Return [X, Y] of the center of cell containing provided text 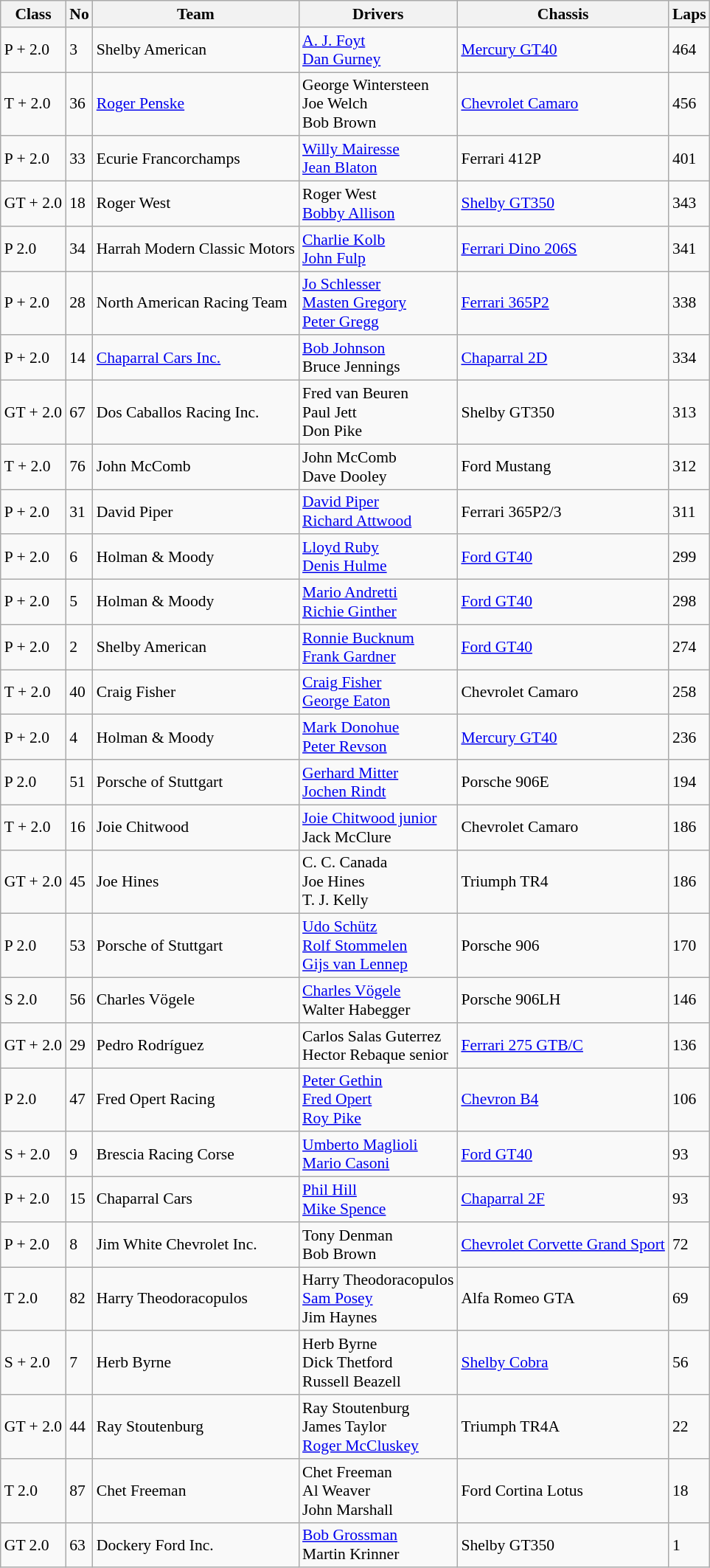
Chaparral Cars [196, 1199]
Harry Theodoracopulos [196, 1300]
338 [689, 304]
Ferrari 365P2 [563, 304]
53 [80, 946]
76 [80, 466]
Roger Penske [196, 105]
Shelby Cobra [563, 1363]
28 [80, 304]
Chet Freeman [196, 1491]
Charles Vögele Walter Habegger [377, 1000]
22 [689, 1426]
87 [80, 1491]
3 [80, 50]
45 [80, 882]
4 [80, 738]
Team [196, 14]
7 [80, 1363]
6 [80, 558]
33 [80, 159]
Dos Caballos Racing Inc. [196, 413]
Laps [689, 14]
A. J. Foyt Dan Gurney [377, 50]
Carlos Salas Guterrez Hector Rebaque senior [377, 1046]
51 [80, 782]
67 [80, 413]
Lloyd Ruby Denis Hulme [377, 558]
Chaparral 2D [563, 358]
258 [689, 692]
Joie Chitwood junior Jack McClure [377, 828]
Fred Opert Racing [196, 1100]
Ferrari 412P [563, 159]
1 [689, 1544]
Peter Gethin Fred Opert Roy Pike [377, 1100]
Ferrari 365P2/3 [563, 512]
GT 2.0 [33, 1544]
Jo Schlesser Masten Gregory Peter Gregg [377, 304]
Udo Schütz Rolf Stommelen Gijs van Lennep [377, 946]
106 [689, 1100]
29 [80, 1046]
456 [689, 105]
8 [80, 1245]
9 [80, 1155]
334 [689, 358]
Fred van Beuren Paul Jett Don Pike [377, 413]
Triumph TR4 [563, 882]
34 [80, 249]
Charlie Kolb John Fulp [377, 249]
15 [80, 1199]
72 [689, 1245]
Mario Andretti Richie Ginther [377, 602]
401 [689, 159]
Willy Mairesse Jean Blaton [377, 159]
Brescia Racing Corse [196, 1155]
John McComb Dave Dooley [377, 466]
David Piper Richard Attwood [377, 512]
Jim White Chevrolet Inc. [196, 1245]
Charles Vögele [196, 1000]
313 [689, 413]
Chaparral Cars Inc. [196, 358]
136 [689, 1046]
69 [689, 1300]
236 [689, 738]
Herb Byrne [196, 1363]
C. C. Canada Joe Hines T. J. Kelly [377, 882]
311 [689, 512]
Bob Johnson Bruce Jennings [377, 358]
North American Racing Team [196, 304]
John McComb [196, 466]
31 [80, 512]
47 [80, 1100]
44 [80, 1426]
Ray Stoutenburg James Taylor Roger McCluskey [377, 1426]
Porsche 906E [563, 782]
Ferrari 275 GTB/C [563, 1046]
170 [689, 946]
Ford Cortina Lotus [563, 1491]
Tony Denman Bob Brown [377, 1245]
341 [689, 249]
Harrah Modern Classic Motors [196, 249]
343 [689, 204]
No [80, 14]
Chassis [563, 14]
82 [80, 1300]
Craig Fisher George Eaton [377, 692]
274 [689, 648]
Mark Donohue Peter Revson [377, 738]
Harry Theodoracopulos Sam Posey Jim Haynes [377, 1300]
2 [80, 648]
Ronnie Bucknum Frank Gardner [377, 648]
Chet Freeman Al Weaver John Marshall [377, 1491]
Bob Grossman Martin Krinner [377, 1544]
312 [689, 466]
63 [80, 1544]
299 [689, 558]
Ecurie Francorchamps [196, 159]
Joe Hines [196, 882]
36 [80, 105]
Porsche 906 [563, 946]
194 [689, 782]
Chevrolet Corvette Grand Sport [563, 1245]
Ford Mustang [563, 466]
Roger West Bobby Allison [377, 204]
146 [689, 1000]
Umberto Maglioli Mario Casoni [377, 1155]
40 [80, 692]
David Piper [196, 512]
Dockery Ford Inc. [196, 1544]
Herb Byrne Dick Thetford Russell Beazell [377, 1363]
Class [33, 14]
Ferrari Dino 206S [563, 249]
Gerhard Mitter Jochen Rindt [377, 782]
Craig Fisher [196, 692]
Phil Hill Mike Spence [377, 1199]
Alfa Romeo GTA [563, 1300]
Drivers [377, 14]
Porsche 906LH [563, 1000]
George Wintersteen Joe Welch Bob Brown [377, 105]
14 [80, 358]
Chaparral 2F [563, 1199]
5 [80, 602]
Roger West [196, 204]
298 [689, 602]
Joie Chitwood [196, 828]
Ray Stoutenburg [196, 1426]
Pedro Rodríguez [196, 1046]
Triumph TR4A [563, 1426]
Chevron B4 [563, 1100]
S 2.0 [33, 1000]
464 [689, 50]
16 [80, 828]
